Extract the [X, Y] coordinate from the center of the cell holding the provided text.  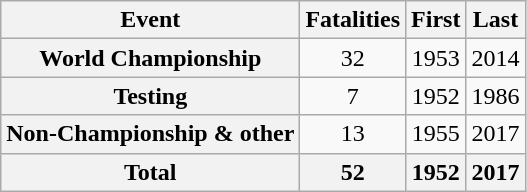
2014 [496, 58]
1955 [436, 134]
Testing [150, 96]
1953 [436, 58]
Last [496, 20]
Fatalities [353, 20]
Non-Championship & other [150, 134]
Event [150, 20]
52 [353, 172]
13 [353, 134]
First [436, 20]
7 [353, 96]
Total [150, 172]
32 [353, 58]
World Championship [150, 58]
1986 [496, 96]
